For the text-containing cell, return its midpoint in (X, Y) coordinate format. 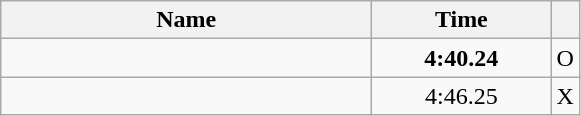
4:40.24 (462, 58)
O (565, 58)
4:46.25 (462, 96)
X (565, 96)
Time (462, 20)
Name (186, 20)
